Identify which cell holds the provided text, then report its (x, y) central coordinate. 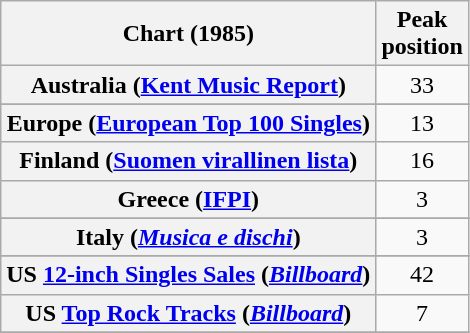
Greece (IFPI) (188, 199)
13 (422, 123)
US Top Rock Tracks (Billboard) (188, 313)
7 (422, 313)
Peakposition (422, 34)
Italy (Musica e dischi) (188, 237)
US 12-inch Singles Sales (Billboard) (188, 275)
Chart (1985) (188, 34)
42 (422, 275)
16 (422, 161)
Finland (Suomen virallinen lista) (188, 161)
33 (422, 85)
Australia (Kent Music Report) (188, 85)
Europe (European Top 100 Singles) (188, 123)
